Determine the (X, Y) coordinate at the center of the cell enclosing the given text.  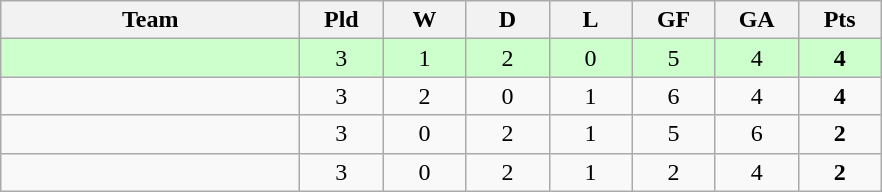
GF (674, 20)
Team (150, 20)
D (508, 20)
W (424, 20)
L (590, 20)
Pld (342, 20)
GA (756, 20)
Pts (840, 20)
